Determine the [x, y] coordinate at the center of the cell enclosing the given text.  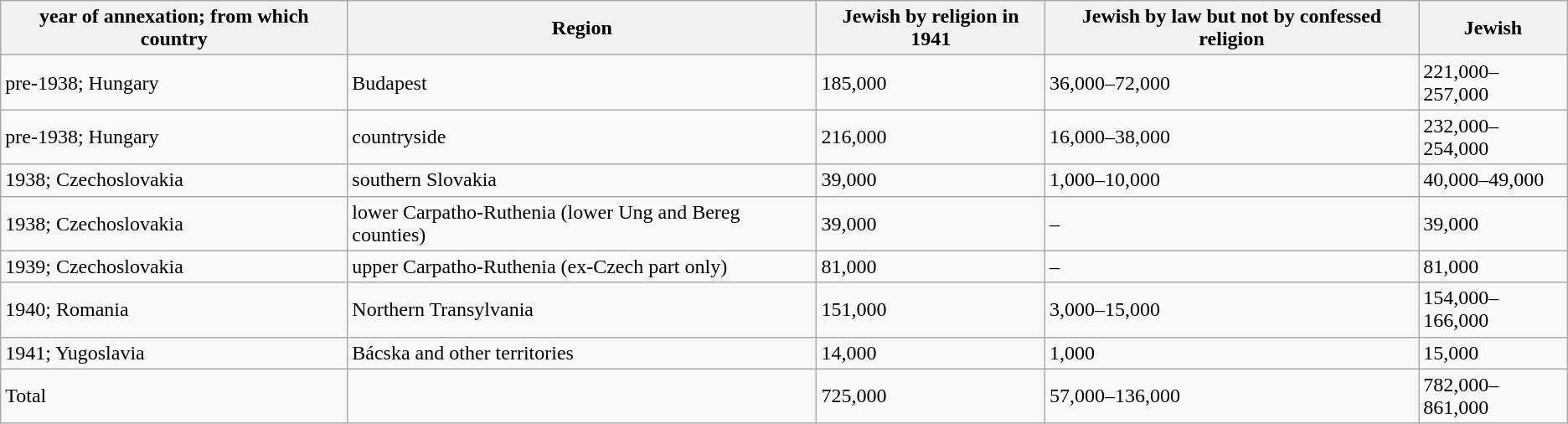
221,000–257,000 [1493, 82]
15,000 [1493, 353]
216,000 [931, 137]
154,000–166,000 [1493, 310]
Jewish by religion in 1941 [931, 28]
36,000–72,000 [1231, 82]
1940; Romania [174, 310]
Northern Transylvania [582, 310]
Total [174, 396]
232,000–254,000 [1493, 137]
Region [582, 28]
16,000–38,000 [1231, 137]
Bácska and other territories [582, 353]
Jewish [1493, 28]
lower Carpatho-Ruthenia (lower Ung and Bereg counties) [582, 223]
782,000–861,000 [1493, 396]
57,000–136,000 [1231, 396]
725,000 [931, 396]
countryside [582, 137]
1939; Czechoslovakia [174, 266]
1,000–10,000 [1231, 180]
1941; Yugoslavia [174, 353]
Jewish by law but not by confessed religion [1231, 28]
1,000 [1231, 353]
14,000 [931, 353]
year of annexation; from which country [174, 28]
Budapest [582, 82]
upper Carpatho-Ruthenia (ex-Czech part only) [582, 266]
185,000 [931, 82]
151,000 [931, 310]
southern Slovakia [582, 180]
40,000–49,000 [1493, 180]
3,000–15,000 [1231, 310]
